Search for the cell housing the specified text and yield its [X, Y] center coordinate. 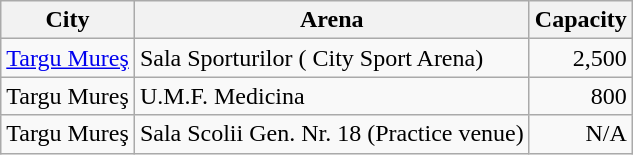
Arena [332, 20]
Capacity [580, 20]
U.M.F. Medicina [332, 96]
2,500 [580, 58]
800 [580, 96]
N/A [580, 134]
Sala Sporturilor ( City Sport Arena) [332, 58]
City [68, 20]
Sala Scolii Gen. Nr. 18 (Practice venue) [332, 134]
